Return the [x, y] coordinate for the center point of the cell that contains the specified text.  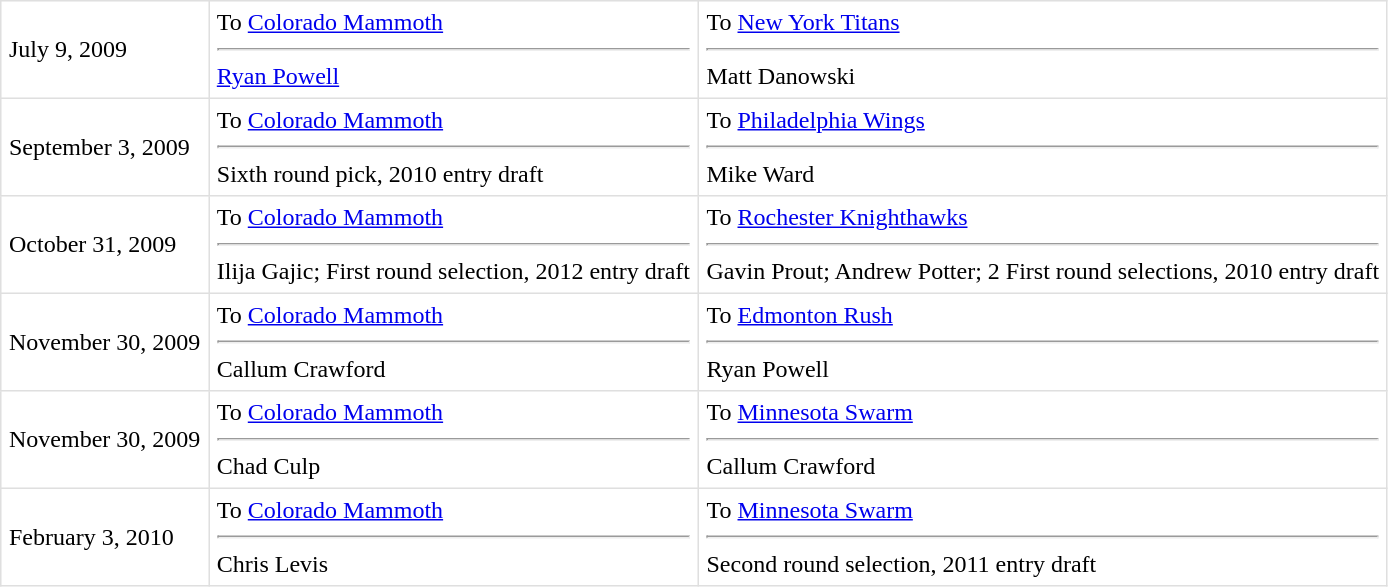
To Colorado Mammoth Chris Levis [454, 537]
To Edmonton RushRyan Powell [1042, 342]
To Rochester KnighthawksGavin Prout; Andrew Potter; 2 First round selections, 2010 entry draft [1042, 245]
To Minnesota SwarmCallum Crawford [1042, 440]
To New York Titans Matt Danowski [1042, 50]
February 3, 2010 [105, 537]
To Colorado Mammoth Ilija Gajic; First round selection, 2012 entry draft [454, 245]
To Colorado Mammoth Sixth round pick, 2010 entry draft [454, 147]
July 9, 2009 [105, 50]
To Colorado Mammoth Callum Crawford [454, 342]
September 3, 2009 [105, 147]
To Colorado MammothRyan Powell [454, 50]
To Minnesota SwarmSecond round selection, 2011 entry draft [1042, 537]
To Philadelphia WingsMike Ward [1042, 147]
To Colorado Mammoth Chad Culp [454, 440]
October 31, 2009 [105, 245]
